Search for the cell housing the specified text and yield its [x, y] center coordinate. 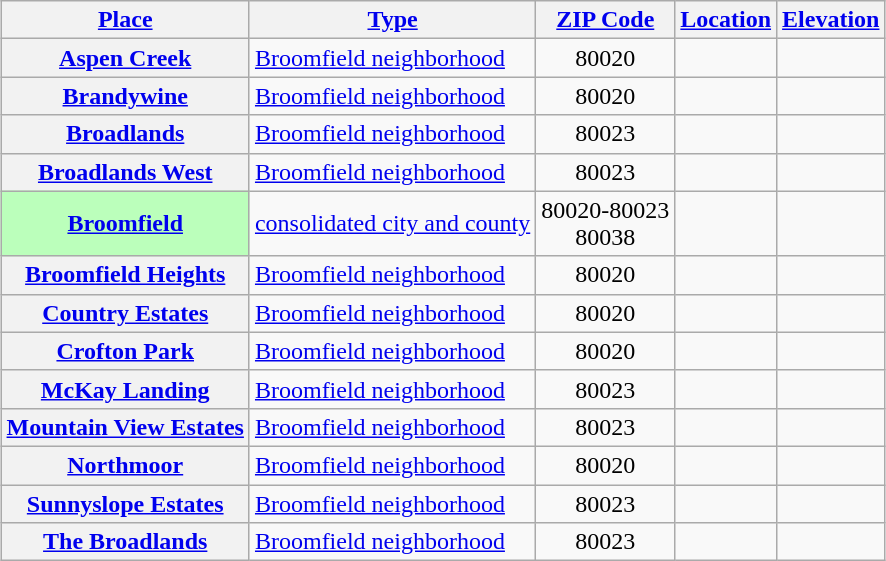
Aspen Creek [125, 58]
The Broadlands [125, 542]
Mountain View Estates [125, 427]
Broadlands West [125, 172]
Elevation [831, 20]
Broomfield [125, 224]
Broomfield Heights [125, 275]
Brandywine [125, 96]
Type [392, 20]
80020-8002380038 [606, 224]
McKay Landing [125, 389]
Place [125, 20]
Crofton Park [125, 351]
Broadlands [125, 134]
Northmoor [125, 465]
consolidated city and county [392, 224]
Sunnyslope Estates [125, 503]
ZIP Code [606, 20]
Location [726, 20]
Country Estates [125, 313]
